Identify which cell holds the provided text, then report its (X, Y) central coordinate. 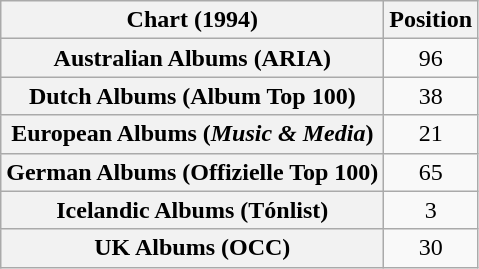
Position (431, 20)
65 (431, 172)
Icelandic Albums (Tónlist) (192, 210)
Dutch Albums (Album Top 100) (192, 96)
3 (431, 210)
30 (431, 248)
Australian Albums (ARIA) (192, 58)
21 (431, 134)
German Albums (Offizielle Top 100) (192, 172)
European Albums (Music & Media) (192, 134)
UK Albums (OCC) (192, 248)
38 (431, 96)
Chart (1994) (192, 20)
96 (431, 58)
